Search for the cell housing the specified text and yield its (x, y) center coordinate. 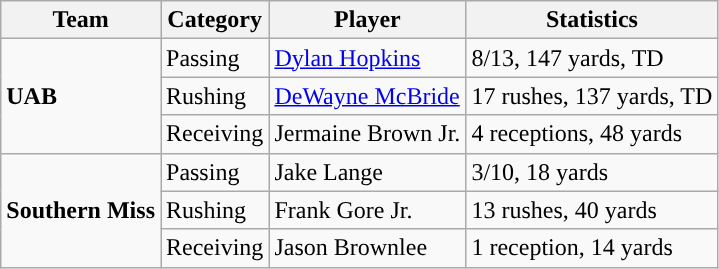
Dylan Hopkins (368, 58)
Player (368, 20)
Jake Lange (368, 172)
Category (214, 20)
Southern Miss (81, 210)
Jason Brownlee (368, 248)
Team (81, 20)
UAB (81, 96)
1 reception, 14 yards (592, 248)
4 receptions, 48 yards (592, 134)
Jermaine Brown Jr. (368, 134)
Frank Gore Jr. (368, 210)
8/13, 147 yards, TD (592, 58)
Statistics (592, 20)
DeWayne McBride (368, 96)
3/10, 18 yards (592, 172)
17 rushes, 137 yards, TD (592, 96)
13 rushes, 40 yards (592, 210)
